For the text-containing cell, return its midpoint in (x, y) coordinate format. 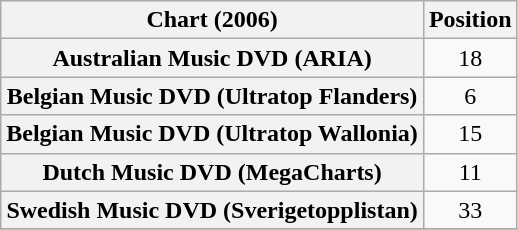
Chart (2006) (212, 20)
15 (470, 134)
11 (470, 172)
Belgian Music DVD (Ultratop Wallonia) (212, 134)
Dutch Music DVD (MegaCharts) (212, 172)
Belgian Music DVD (Ultratop Flanders) (212, 96)
Position (470, 20)
6 (470, 96)
33 (470, 210)
Swedish Music DVD (Sverigetopplistan) (212, 210)
Australian Music DVD (ARIA) (212, 58)
18 (470, 58)
